For the text-containing cell, return its midpoint in [x, y] coordinate format. 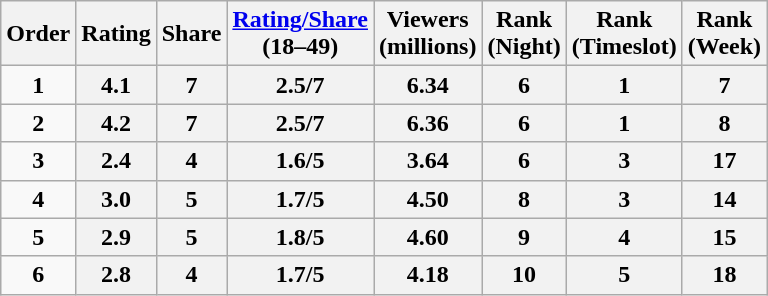
Rank(Night) [524, 34]
2 [38, 123]
3.64 [428, 161]
9 [524, 237]
Order [38, 34]
18 [724, 275]
15 [724, 237]
2.8 [116, 275]
4.60 [428, 237]
10 [524, 275]
Viewers(millions) [428, 34]
Rating [116, 34]
2.9 [116, 237]
Rank(Week) [724, 34]
Rating/Share(18–49) [300, 34]
2.4 [116, 161]
3.0 [116, 199]
14 [724, 199]
Share [192, 34]
4.50 [428, 199]
1.8/5 [300, 237]
Rank(Timeslot) [624, 34]
4.2 [116, 123]
4.18 [428, 275]
6.34 [428, 85]
4.1 [116, 85]
17 [724, 161]
6.36 [428, 123]
1.6/5 [300, 161]
